Detect which cell encompasses the target text, then output its (x, y) center coordinate. 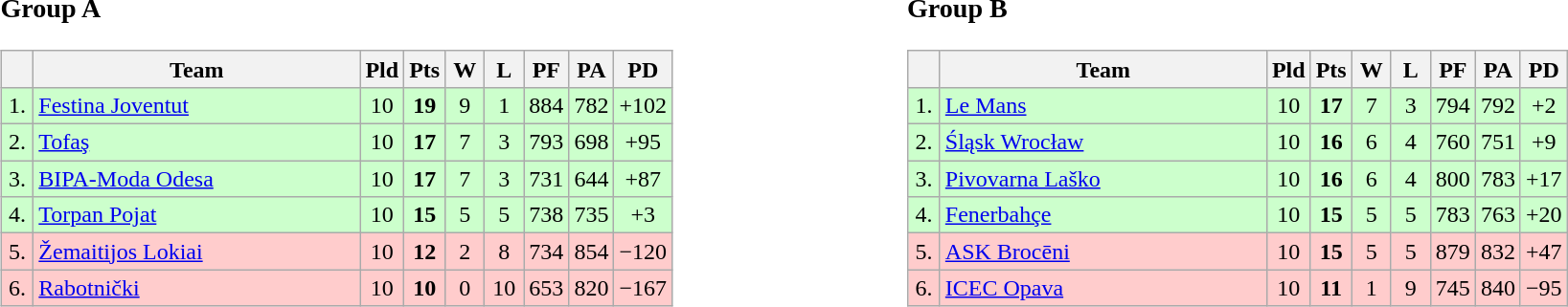
644 (592, 179)
731 (546, 179)
800 (1452, 179)
794 (1452, 105)
745 (1452, 288)
832 (1498, 252)
751 (1498, 143)
879 (1452, 252)
738 (546, 215)
+3 (644, 215)
+17 (1544, 179)
BIPA-Moda Odesa (197, 179)
2 (466, 252)
854 (592, 252)
−120 (644, 252)
+47 (1544, 252)
820 (592, 288)
+2 (1544, 105)
19 (425, 105)
Žemaitijos Lokiai (197, 252)
792 (1498, 105)
ASK Brocēni (1103, 252)
Pivovarna Laško (1103, 179)
0 (466, 288)
782 (592, 105)
ICEC Opava (1103, 288)
Torpan Pojat (197, 215)
Festina Joventut (197, 105)
12 (425, 252)
698 (592, 143)
763 (1498, 215)
653 (546, 288)
+87 (644, 179)
11 (1331, 288)
−95 (1544, 288)
793 (546, 143)
840 (1498, 288)
884 (546, 105)
Fenerbahçe (1103, 215)
−167 (644, 288)
Śląsk Wrocław (1103, 143)
Tofaş (197, 143)
+20 (1544, 215)
Rabotnički (197, 288)
8 (504, 252)
Le Mans (1103, 105)
734 (546, 252)
+102 (644, 105)
735 (592, 215)
+95 (644, 143)
760 (1452, 143)
+9 (1544, 143)
